Determine the (x, y) coordinate at the center of the cell enclosing the given text.  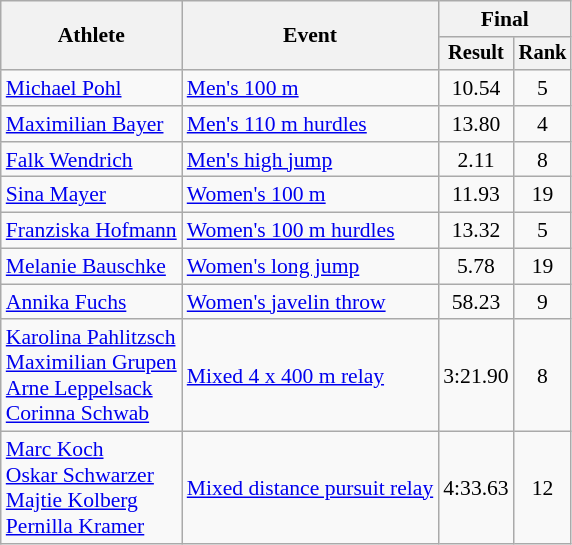
11.93 (476, 195)
9 (543, 302)
Women's javelin throw (310, 302)
Marc KochOskar SchwarzerMajtie KolbergPernilla Kramer (92, 488)
5.78 (476, 267)
Franziska Hofmann (92, 231)
Annika Fuchs (92, 302)
Women's long jump (310, 267)
Athlete (92, 36)
Maximilian Bayer (92, 124)
3:21.90 (476, 376)
Michael Pohl (92, 88)
10.54 (476, 88)
58.23 (476, 302)
Event (310, 36)
Melanie Bauschke (92, 267)
Rank (543, 54)
13.80 (476, 124)
Sina Mayer (92, 195)
13.32 (476, 231)
4:33.63 (476, 488)
Karolina PahlitzschMaximilian GrupenArne LeppelsackCorinna Schwab (92, 376)
2.11 (476, 160)
Men's 110 m hurdles (310, 124)
Mixed 4 x 400 m relay (310, 376)
4 (543, 124)
Falk Wendrich (92, 160)
Men's high jump (310, 160)
12 (543, 488)
Women's 100 m (310, 195)
Men's 100 m (310, 88)
Mixed distance pursuit relay (310, 488)
Women's 100 m hurdles (310, 231)
Result (476, 54)
Final (504, 19)
